For the text-containing cell, return its midpoint in (x, y) coordinate format. 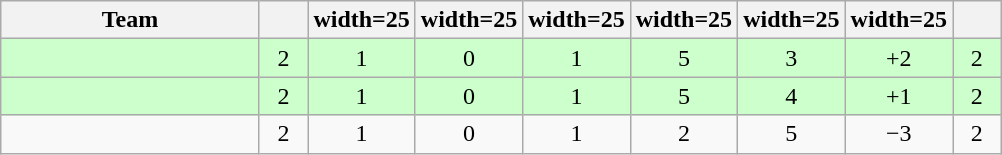
Team (130, 20)
+2 (898, 58)
3 (792, 58)
+1 (898, 96)
4 (792, 96)
−3 (898, 134)
